Locate the cell with the specified text and output its (X, Y) center coordinate. 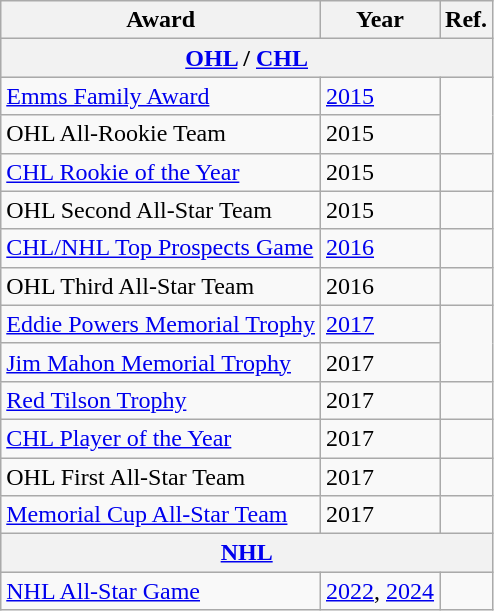
CHL Rookie of the Year (161, 172)
NHL All-Star Game (161, 591)
CHL/NHL Top Prospects Game (161, 248)
Award (161, 20)
OHL First All-Star Team (161, 477)
Emms Family Award (161, 96)
Red Tilson Trophy (161, 400)
Ref. (466, 20)
Jim Mahon Memorial Trophy (161, 362)
Memorial Cup All-Star Team (161, 515)
OHL / CHL (247, 58)
NHL (247, 553)
Eddie Powers Memorial Trophy (161, 324)
CHL Player of the Year (161, 438)
OHL All-Rookie Team (161, 134)
Year (380, 20)
OHL Second All-Star Team (161, 210)
OHL Third All-Star Team (161, 286)
2022, 2024 (380, 591)
